Capture the cell that displays the provided text and extract its (x, y) central coordinate. 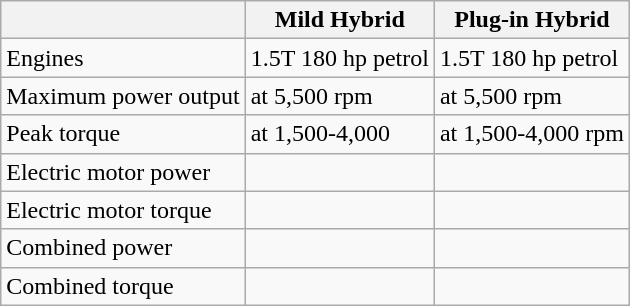
at 1,500-4,000 (340, 134)
Engines (123, 58)
Electric motor torque (123, 210)
Electric motor power (123, 172)
Combined torque (123, 286)
Mild Hybrid (340, 20)
Peak torque (123, 134)
Plug-in Hybrid (532, 20)
Combined power (123, 248)
at 1,500-4,000 rpm (532, 134)
Maximum power output (123, 96)
